Locate the cell with the specified text and output its (X, Y) center coordinate. 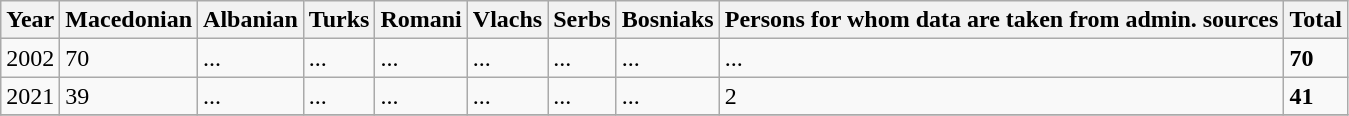
Vlachs (507, 20)
Romani (421, 20)
Turks (339, 20)
Albanian (251, 20)
2021 (30, 96)
Year (30, 20)
Persons for whom data are taken from admin. sources (1002, 20)
39 (129, 96)
41 (1316, 96)
Total (1316, 20)
Macedonian (129, 20)
2 (1002, 96)
Bosniaks (668, 20)
2002 (30, 58)
Serbs (582, 20)
